Detect which cell encompasses the target text, then output its [x, y] center coordinate. 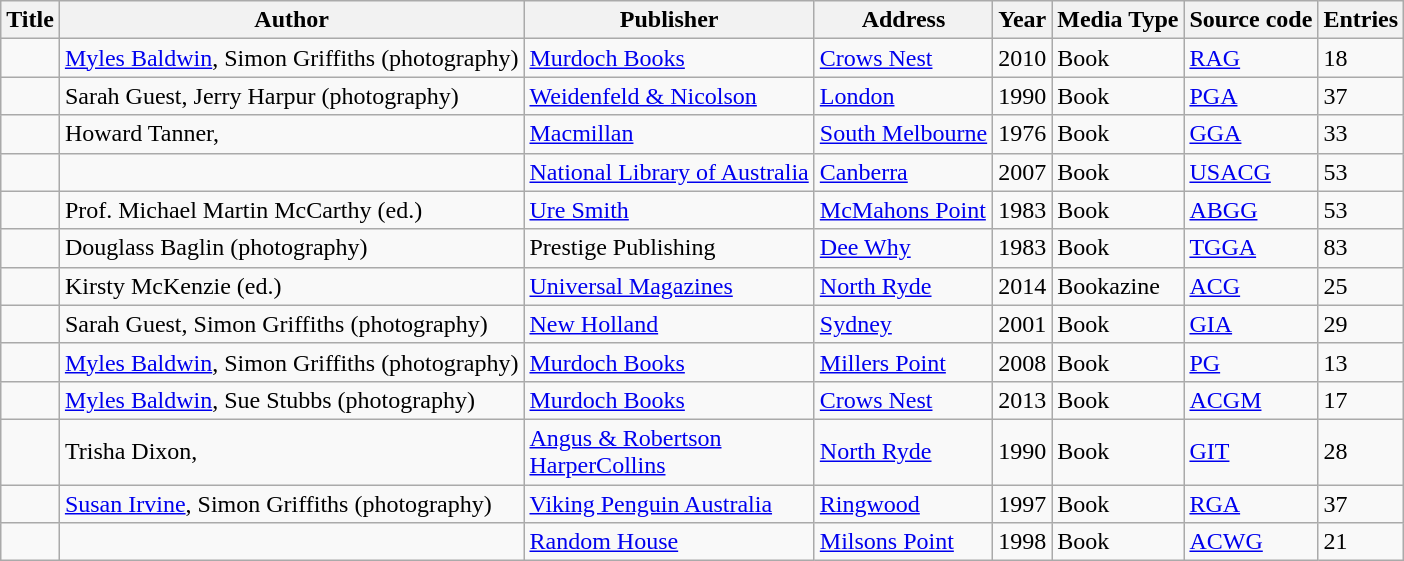
PGA [1251, 96]
18 [1361, 58]
Address [903, 20]
21 [1361, 542]
Entries [1361, 20]
29 [1361, 324]
2013 [1022, 400]
2008 [1022, 362]
28 [1361, 452]
Publisher [669, 20]
ACGM [1251, 400]
1976 [1022, 134]
New Holland [669, 324]
Prestige Publishing [669, 248]
GIA [1251, 324]
Author [292, 20]
National Library of Australia [669, 172]
RAG [1251, 58]
ACWG [1251, 542]
Macmillan [669, 134]
Susan Irvine, Simon Griffiths (photography) [292, 503]
RGA [1251, 503]
ACG [1251, 286]
GIT [1251, 452]
Canberra [903, 172]
1997 [1022, 503]
Prof. Michael Martin McCarthy (ed.) [292, 210]
TGGA [1251, 248]
Ringwood [903, 503]
25 [1361, 286]
Sydney [903, 324]
Millers Point [903, 362]
Source code [1251, 20]
Title [30, 20]
Douglass Baglin (photography) [292, 248]
Random House [669, 542]
ABGG [1251, 210]
Trisha Dixon, [292, 452]
Howard Tanner, [292, 134]
USACG [1251, 172]
Dee Why [903, 248]
McMahons Point [903, 210]
Kirsty McKenzie (ed.) [292, 286]
Ure Smith [669, 210]
Weidenfeld & Nicolson [669, 96]
2001 [1022, 324]
Year [1022, 20]
Bookazine [1118, 286]
Milsons Point [903, 542]
PG [1251, 362]
17 [1361, 400]
2010 [1022, 58]
London [903, 96]
2007 [1022, 172]
Viking Penguin Australia [669, 503]
13 [1361, 362]
Angus & RobertsonHarperCollins [669, 452]
2014 [1022, 286]
Sarah Guest, Simon Griffiths (photography) [292, 324]
1998 [1022, 542]
Media Type [1118, 20]
Universal Magazines [669, 286]
33 [1361, 134]
GGA [1251, 134]
South Melbourne [903, 134]
83 [1361, 248]
Sarah Guest, Jerry Harpur (photography) [292, 96]
Myles Baldwin, Sue Stubbs (photography) [292, 400]
